Determine the (x, y) coordinate at the center of the cell enclosing the given text.  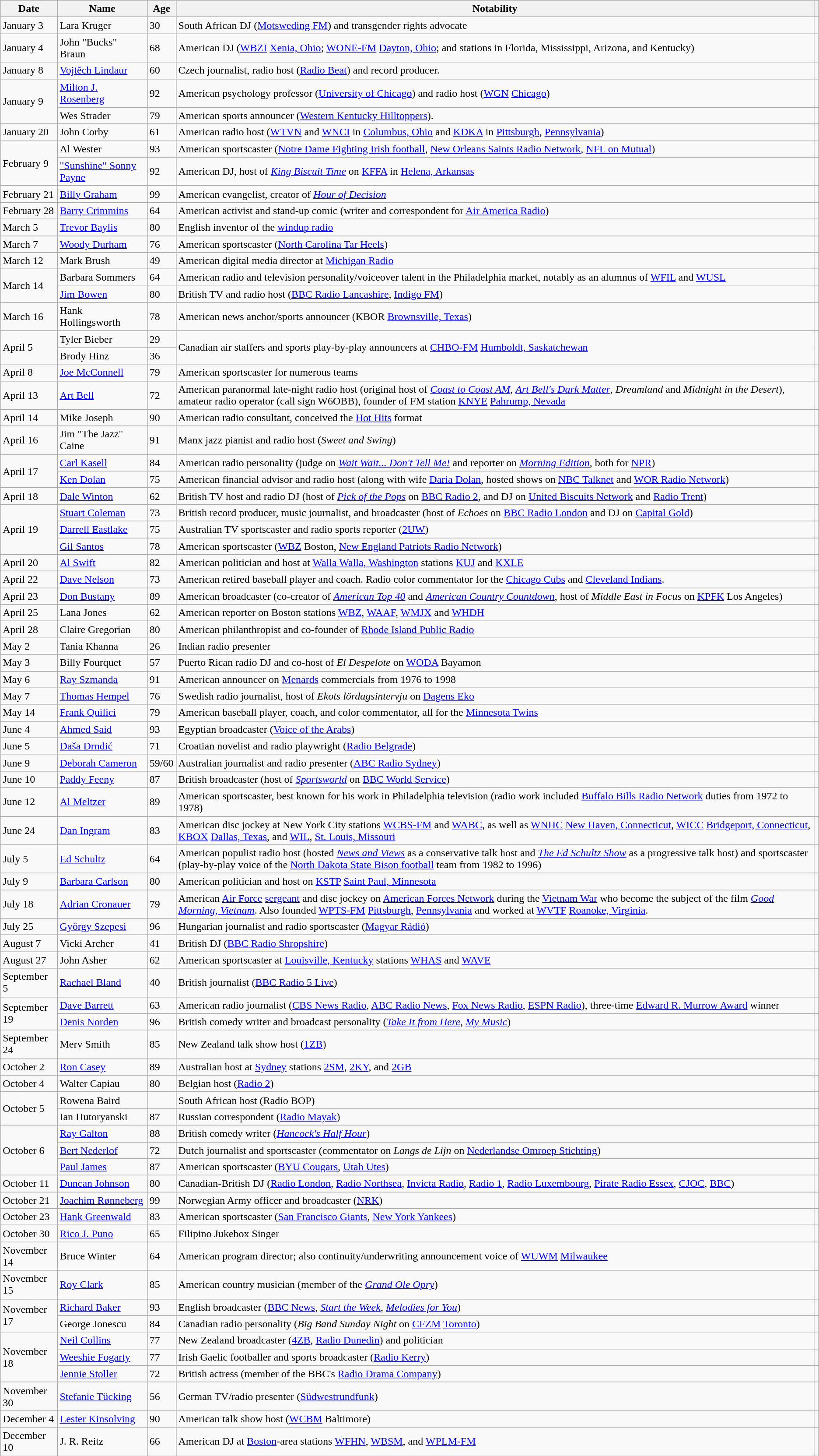
Canadian radio personality (Big Band Sunday Night on CFZM Toronto) (495, 1324)
October 21 (29, 1200)
December 4 (29, 1419)
April 17 (29, 471)
June 24 (29, 830)
British comedy writer (Hancock's Half Hour) (495, 1133)
Walter Capiau (102, 1083)
Bruce Winter (102, 1256)
American sportscaster (San Francisco Giants, New York Yankees) (495, 1217)
American politician and host on KSTP Saint Paul, Minnesota (495, 882)
Lara Kruger (102, 25)
Australian TV sportscaster and radio sports reporter (2UW) (495, 529)
American radio journalist (CBS News Radio, ABC Radio News, Fox News Radio, ESPN Radio), three-time Edward R. Murrow Award winner (495, 1005)
March 5 (29, 227)
British TV and radio host (BBC Radio Lancashire, Indigo FM) (495, 294)
Tyler Bieber (102, 339)
March 16 (29, 317)
August 7 (29, 943)
Deborah Cameron (102, 763)
Canadian air staffers and sports play-by-play announcers at CHBO-FM Humboldt, Saskatchewan (495, 348)
Ian Hutoryanski (102, 1117)
American country musician (member of the Grand Ole Opry) (495, 1284)
American baseball player, coach, and color commentator, all for the Minnesota Twins (495, 713)
May 3 (29, 663)
American sportscaster (Notre Dame Fighting Irish football, New Orleans Saints Radio Network, NFL on Mutual) (495, 149)
New Zealand talk show host (1ZB) (495, 1045)
49 (161, 261)
Billy Graham (102, 194)
Ed Schultz (102, 859)
Ray Szmanda (102, 679)
68 (161, 48)
Hank Hollingsworth (102, 317)
Art Bell (102, 395)
Dan Ingram (102, 830)
September 19 (29, 1013)
61 (161, 132)
American DJ at Boston-area stations WFHN, WBSM, and WPLM-FM (495, 1441)
Stuart Coleman (102, 513)
Thomas Hempel (102, 696)
Manx jazz pianist and radio host (Sweet and Swing) (495, 440)
American radio consultant, conceived the Hot Hits format (495, 418)
Merv Smith (102, 1045)
Barry Crimmins (102, 211)
American politician and host at Walla Walla, Washington stations KUJ and KXLE (495, 563)
January 9 (29, 102)
Joachim Rønneberg (102, 1200)
American DJ, host of King Biscuit Time on KFFA in Helena, Arkansas (495, 172)
Age (161, 9)
October 23 (29, 1217)
Egyptian broadcaster (Voice of the Arabs) (495, 729)
Al Swift (102, 563)
57 (161, 663)
April 5 (29, 348)
American evangelist, creator of Hour of Decision (495, 194)
29 (161, 339)
Notability (495, 9)
April 20 (29, 563)
January 8 (29, 70)
Darrell Eastlake (102, 529)
Wes Strader (102, 116)
May 6 (29, 679)
April 16 (29, 440)
Irish Gaelic footballer and sports broadcaster (Radio Kerry) (495, 1357)
Don Bustany (102, 596)
American DJ (WBZI Xenia, Ohio; WONE-FM Dayton, Ohio; and stations in Florida, Mississippi, Arizona, and Kentucky) (495, 48)
66 (161, 1441)
Brody Hinz (102, 356)
American financial advisor and radio host (along with wife Daria Dolan, hosted shows on NBC Talknet and WOR Radio Network) (495, 479)
American sportscaster at Louisville, Kentucky stations WHAS and WAVE (495, 960)
Russian correspondent (Radio Mayak) (495, 1117)
Canadian-British DJ (Radio London, Radio Northsea, Invicta Radio, Radio 1, Radio Luxembourg, Pirate Radio Essex, CJOC, BBC) (495, 1184)
Belgian host (Radio 2) (495, 1083)
Carl Kasell (102, 463)
American psychology professor (University of Chicago) and radio host (WGN Chicago) (495, 93)
Duncan Johnson (102, 1184)
Al Wester (102, 149)
American philanthropist and co-founder of Rhode Island Public Radio (495, 630)
April 23 (29, 596)
American sportscaster, best known for his work in Philadelphia television (radio work included Buffalo Bills Radio Network duties from 1972 to 1978) (495, 802)
Puerto Rican radio DJ and co-host of El Despelote on WODA Bayamon (495, 663)
Roy Clark (102, 1284)
Mark Brush (102, 261)
Bert Nederlof (102, 1150)
Rachael Bland (102, 982)
January 4 (29, 48)
Lana Jones (102, 613)
July 18 (29, 904)
Woody Durham (102, 244)
May 2 (29, 646)
New Zealand broadcaster (4ZB, Radio Dunedin) and politician (495, 1340)
59/60 (161, 763)
Daša Drndić (102, 746)
65 (161, 1234)
Paul James (102, 1167)
February 28 (29, 211)
April 8 (29, 373)
Tania Khanna (102, 646)
Weeshie Fogarty (102, 1357)
April 19 (29, 529)
American sports announcer (Western Kentucky Hilltoppers). (495, 116)
Jim Bowen (102, 294)
October 2 (29, 1067)
German TV/radio presenter (Südwestrundfunk) (495, 1396)
May 14 (29, 713)
John Corby (102, 132)
American reporter on Boston stations WBZ, WAAF, WMJX and WHDH (495, 613)
June 5 (29, 746)
November 15 (29, 1284)
Frank Quilici (102, 713)
American sportscaster for numerous teams (495, 373)
October 11 (29, 1184)
György Szepesi (102, 927)
March 12 (29, 261)
May 7 (29, 696)
40 (161, 982)
Dave Nelson (102, 580)
October 5 (29, 1108)
March 14 (29, 286)
30 (161, 25)
60 (161, 70)
82 (161, 563)
Norwegian Army officer and broadcaster (NRK) (495, 1200)
British broadcaster (host of Sportsworld on BBC World Service) (495, 779)
English inventor of the windup radio (495, 227)
American activist and stand-up comic (writer and correspondent for Air America Radio) (495, 211)
American sportscaster (WBZ Boston, New England Patriots Radio Network) (495, 546)
American news anchor/sports announcer (KBOR Brownsville, Texas) (495, 317)
American broadcaster (co-creator of American Top 40 and American Country Countdown, host of Middle East in Focus on KPFK Los Angeles) (495, 596)
American digital media director at Michigan Radio (495, 261)
April 13 (29, 395)
April 14 (29, 418)
Rico J. Puno (102, 1234)
March 7 (29, 244)
Ahmed Said (102, 729)
Dale Winton (102, 496)
June 4 (29, 729)
English broadcaster (BBC News, Start the Week, Melodies for You) (495, 1307)
October 6 (29, 1150)
British record producer, music journalist, and broadcaster (host of Echoes on BBC Radio London and DJ on Capital Gold) (495, 513)
American radio personality (judge on Wait Wait... Don't Tell Me! and reporter on Morning Edition, both for NPR) (495, 463)
Gil Santos (102, 546)
Ray Galton (102, 1133)
Vojtěch Lindaur (102, 70)
Mike Joseph (102, 418)
South African host (Radio BOP) (495, 1100)
April 18 (29, 496)
September 5 (29, 982)
71 (161, 746)
56 (161, 1396)
Australian journalist and radio presenter (ABC Radio Sydney) (495, 763)
Dutch journalist and sportscaster (commentator on Langs de Lijn on Nederlandse Omroep Stichting) (495, 1150)
Indian radio presenter (495, 646)
June 10 (29, 779)
Ken Dolan (102, 479)
British DJ (BBC Radio Shropshire) (495, 943)
July 5 (29, 859)
American announcer on Menards commercials from 1976 to 1998 (495, 679)
April 25 (29, 613)
December 10 (29, 1441)
Hungarian journalist and radio sportscaster (Magyar Rádió) (495, 927)
Swedish radio journalist, host of Ekots lördagsintervju on Dagens Eko (495, 696)
Adrian Cronauer (102, 904)
Ron Casey (102, 1067)
"Sunshine" Sonny Payne (102, 172)
British actress (member of the BBC's Radio Drama Company) (495, 1374)
Milton J. Rosenberg (102, 93)
British comedy writer and broadcast personality (Take It from Here, My Music) (495, 1022)
Australian host at Sydney stations 2SM, 2KY, and 2GB (495, 1067)
41 (161, 943)
36 (161, 356)
November 14 (29, 1256)
November 30 (29, 1396)
26 (161, 646)
John "Bucks" Braun (102, 48)
88 (161, 1133)
Neil Collins (102, 1340)
Dave Barrett (102, 1005)
American talk show host (WCBM Baltimore) (495, 1419)
Barbara Sommers (102, 278)
January 20 (29, 132)
Stefanie Tücking (102, 1396)
July 9 (29, 882)
Denis Norden (102, 1022)
April 22 (29, 580)
February 9 (29, 163)
October 30 (29, 1234)
Jim "The Jazz" Caine (102, 440)
June 9 (29, 763)
January 3 (29, 25)
South African DJ (Motsweding FM) and transgender rights advocate (495, 25)
Billy Fourquet (102, 663)
Richard Baker (102, 1307)
Joe McConnell (102, 373)
Jennie Stoller (102, 1374)
American radio and television personality/voiceover talent in the Philadelphia market, notably as an alumnus of WFIL and WUSL (495, 278)
American sportscaster (BYU Cougars, Utah Utes) (495, 1167)
August 27 (29, 960)
October 4 (29, 1083)
American program director; also continuity/underwriting announcement voice of WUWM Milwaukee (495, 1256)
Barbara Carlson (102, 882)
November 17 (29, 1315)
John Asher (102, 960)
February 21 (29, 194)
June 12 (29, 802)
British journalist (BBC Radio 5 Live) (495, 982)
Czech journalist, radio host (Radio Beat) and record producer. (495, 70)
Vicki Archer (102, 943)
American retired baseball player and coach. Radio color commentator for the Chicago Cubs and Cleveland Indians. (495, 580)
Name (102, 9)
September 24 (29, 1045)
Lester Kinsolving (102, 1419)
November 18 (29, 1357)
American sportscaster (North Carolina Tar Heels) (495, 244)
J. R. Reitz (102, 1441)
63 (161, 1005)
Trevor Baylis (102, 227)
Al Meltzer (102, 802)
Filipino Jukebox Singer (495, 1234)
American radio host (WTVN and WNCI in Columbus, Ohio and KDKA in Pittsburgh, Pennsylvania) (495, 132)
British TV host and radio DJ (host of Pick of the Pops on BBC Radio 2, and DJ on United Biscuits Network and Radio Trent) (495, 496)
Croatian novelist and radio playwright (Radio Belgrade) (495, 746)
Hank Greenwald (102, 1217)
Rowena Baird (102, 1100)
April 28 (29, 630)
George Jonescu (102, 1324)
Paddy Feeny (102, 779)
July 25 (29, 927)
Claire Gregorian (102, 630)
Date (29, 9)
